Identify which cell holds the provided text, then report its [X, Y] central coordinate. 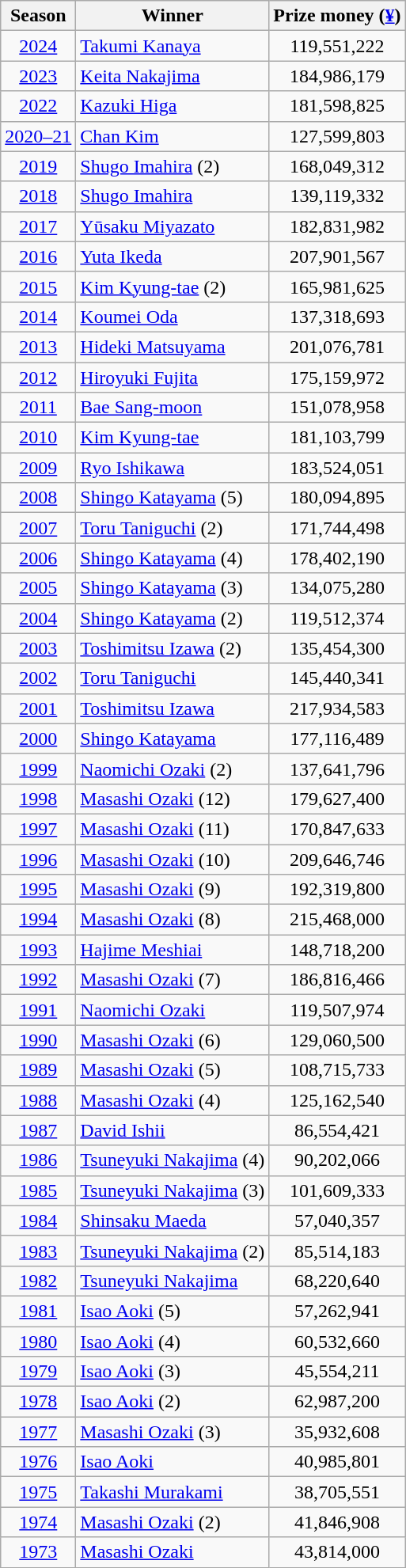
1984 [38, 1221]
Tsuneyuki Nakajima [173, 1281]
Winner [173, 16]
2011 [38, 408]
45,554,211 [337, 1372]
Masashi Ozaki (8) [173, 920]
2020–21 [38, 136]
57,262,941 [337, 1311]
151,078,958 [337, 408]
137,318,693 [337, 317]
2022 [38, 106]
Masashi Ozaki (3) [173, 1432]
217,934,583 [337, 708]
2019 [38, 166]
168,049,312 [337, 166]
1998 [38, 799]
1991 [38, 1010]
Masashi Ozaki (4) [173, 1100]
Takumi Kanaya [173, 46]
184,986,179 [337, 76]
181,103,799 [337, 438]
1978 [38, 1402]
90,202,066 [337, 1160]
Tsuneyuki Nakajima (4) [173, 1160]
86,554,421 [337, 1130]
180,094,895 [337, 498]
215,468,000 [337, 920]
183,524,051 [337, 468]
145,440,341 [337, 678]
Toshimitsu Izawa (2) [173, 648]
207,901,567 [337, 256]
Kim Kyung-tae (2) [173, 287]
Shingo Katayama [173, 738]
1999 [38, 769]
Shingo Katayama (3) [173, 588]
2017 [38, 226]
129,060,500 [337, 1040]
1990 [38, 1040]
Masashi Ozaki (7) [173, 980]
Isao Aoki (2) [173, 1402]
68,220,640 [337, 1281]
Shingo Katayama (4) [173, 558]
2003 [38, 648]
177,116,489 [337, 738]
2007 [38, 528]
2023 [38, 76]
1985 [38, 1190]
Masashi Ozaki (5) [173, 1070]
182,831,982 [337, 226]
Isao Aoki (3) [173, 1372]
Shingo Katayama (5) [173, 498]
Prize money (¥) [337, 16]
192,319,800 [337, 890]
1997 [38, 829]
134,075,280 [337, 588]
1982 [38, 1281]
2024 [38, 46]
178,402,190 [337, 558]
1973 [38, 1552]
Shugo Imahira [173, 196]
1992 [38, 980]
35,932,608 [337, 1432]
62,987,200 [337, 1402]
175,159,972 [337, 378]
Season [38, 16]
1974 [38, 1522]
2005 [38, 588]
1987 [38, 1130]
108,715,733 [337, 1070]
2008 [38, 498]
Isao Aoki (5) [173, 1311]
Kim Kyung-tae [173, 438]
Masashi Ozaki (11) [173, 829]
Masashi Ozaki (2) [173, 1522]
Shingo Katayama (2) [173, 618]
2012 [38, 378]
148,718,200 [337, 950]
38,705,551 [337, 1492]
Hajime Meshiai [173, 950]
125,162,540 [337, 1100]
1994 [38, 920]
186,816,466 [337, 980]
Yuta Ikeda [173, 256]
1989 [38, 1070]
135,454,300 [337, 648]
165,981,625 [337, 287]
Isao Aoki (4) [173, 1342]
Tsuneyuki Nakajima (3) [173, 1190]
Yūsaku Miyazato [173, 226]
2010 [38, 438]
1979 [38, 1372]
119,551,222 [337, 46]
David Ishii [173, 1130]
1975 [38, 1492]
Ryo Ishikawa [173, 468]
Toru Taniguchi (2) [173, 528]
Masashi Ozaki [173, 1552]
1993 [38, 950]
Shinsaku Maeda [173, 1221]
Naomichi Ozaki [173, 1010]
Kazuki Higa [173, 106]
43,814,000 [337, 1552]
Toru Taniguchi [173, 678]
1995 [38, 890]
Masashi Ozaki (10) [173, 859]
Chan Kim [173, 136]
41,846,908 [337, 1522]
Toshimitsu Izawa [173, 708]
179,627,400 [337, 799]
Takashi Murakami [173, 1492]
Isao Aoki [173, 1462]
57,040,357 [337, 1221]
1996 [38, 859]
Hiroyuki Fujita [173, 378]
101,609,333 [337, 1190]
1986 [38, 1160]
1981 [38, 1311]
Koumei Oda [173, 317]
2014 [38, 317]
170,847,633 [337, 829]
2000 [38, 738]
Shugo Imahira (2) [173, 166]
2016 [38, 256]
1976 [38, 1462]
139,119,332 [337, 196]
119,512,374 [337, 618]
60,532,660 [337, 1342]
Keita Nakajima [173, 76]
2001 [38, 708]
1980 [38, 1342]
2002 [38, 678]
209,646,746 [337, 859]
Naomichi Ozaki (2) [173, 769]
171,744,498 [337, 528]
127,599,803 [337, 136]
2009 [38, 468]
2018 [38, 196]
Bae Sang-moon [173, 408]
Hideki Matsuyama [173, 347]
2006 [38, 558]
Masashi Ozaki (6) [173, 1040]
Masashi Ozaki (12) [173, 799]
201,076,781 [337, 347]
2015 [38, 287]
40,985,801 [337, 1462]
119,507,974 [337, 1010]
2013 [38, 347]
1988 [38, 1100]
181,598,825 [337, 106]
85,514,183 [337, 1251]
137,641,796 [337, 769]
Masashi Ozaki (9) [173, 890]
1977 [38, 1432]
2004 [38, 618]
Tsuneyuki Nakajima (2) [173, 1251]
1983 [38, 1251]
